For the text-containing cell, return its midpoint in [X, Y] coordinate format. 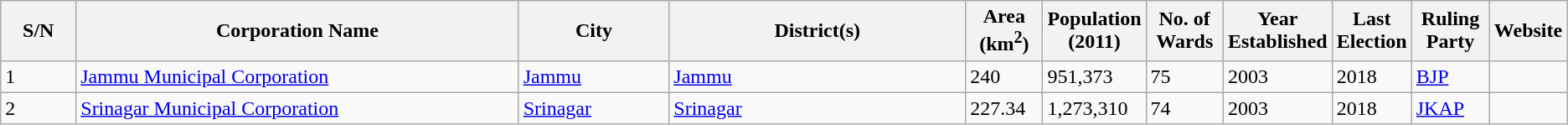
District(s) [818, 31]
Website [1529, 31]
75 [1184, 76]
1 [39, 76]
Year Established [1277, 31]
Jammu Municipal Corporation [297, 76]
Population (2011) [1094, 31]
74 [1184, 108]
2 [39, 108]
No. of Wards [1184, 31]
240 [1004, 76]
BJP [1450, 76]
JKAP [1450, 108]
Srinagar Municipal Corporation [297, 108]
S/N [39, 31]
Ruling Party [1450, 31]
Last Election [1372, 31]
Corporation Name [297, 31]
1,273,310 [1094, 108]
951,373 [1094, 76]
227.34 [1004, 108]
City [594, 31]
Area (km2) [1004, 31]
